Find where the given text appears and provide that cell's center as (x, y) coordinate. 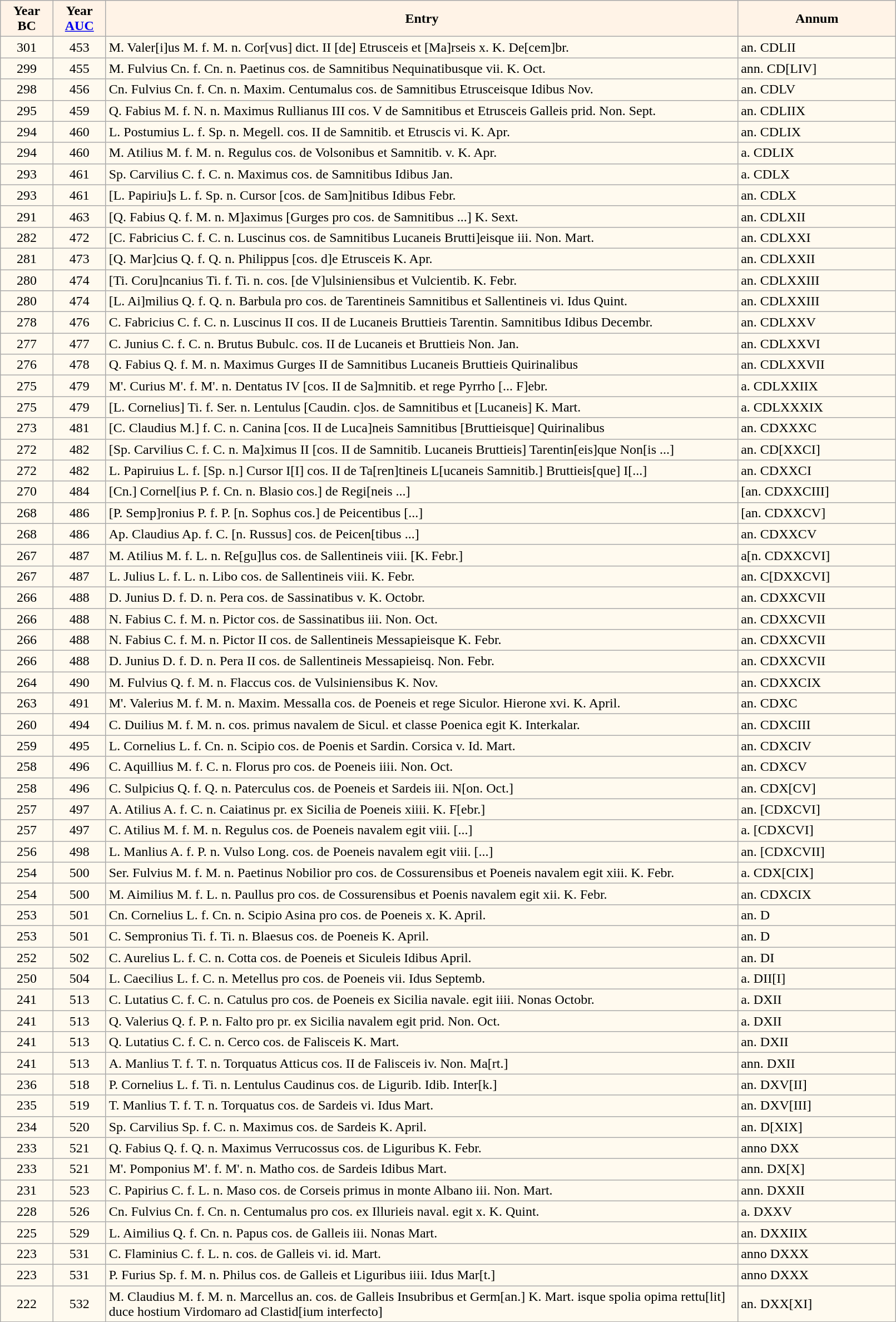
a. CDLX (817, 174)
277 (27, 344)
YearBC (27, 19)
472 (79, 237)
260 (27, 725)
an. [CDXCVII] (817, 851)
C. Lutatius C. f. C. n. Catulus pro cos. de Poeneis ex Sicilia navale. egit iiii. Nonas Octobr. (422, 1000)
a. CDLIX (817, 153)
an. CDXXXC (817, 428)
C. Junius C. f. C. n. Brutus Bubulc. cos. II de Lucaneis et Bruttieis Non. Jan. (422, 344)
a[n. CDXXCVI] (817, 555)
473 (79, 259)
301 (27, 47)
236 (27, 1085)
478 (79, 365)
519 (79, 1106)
259 (27, 746)
Sp. Carvilius Sp. f. C. n. Maximus cos. de Sardeis K. April. (422, 1127)
M. Atilius M. f. L. n. Re[gu]lus cos. de Sallentineis viii. [K. Febr.] (422, 555)
P. Cornelius L. f. Ti. n. Lentulus Caudinus cos. de Ligurib. Idib. Inter[k.] (422, 1085)
A. Atilius A. f. C. n. Caiatinus pr. ex Sicilia de Poeneis xiiii. K. F[ebr.] (422, 809)
an. CDX[CV] (817, 788)
Q. Lutatius C. f. C. n. Cerco cos. de Falisceis K. Mart. (422, 1042)
a. DXXV (817, 1211)
L. Postumius L. f. Sp. n. Megell. cos. II de Samnitib. et Etruscis vi. K. Apr. (422, 132)
an. DXX[XI] (817, 1304)
228 (27, 1211)
529 (79, 1232)
498 (79, 851)
an. DXV[III] (817, 1106)
Cn. Fulvius Cn. f. Cn. n. Maxim. Centumalus cos. de Samnitibus Etrusceisque Idibus Nov. (422, 90)
an. DI (817, 957)
an. CDLV (817, 90)
463 (79, 216)
298 (27, 90)
a. CDX[CIX] (817, 873)
an. DXII (817, 1042)
ann. DXII (817, 1063)
256 (27, 851)
[P. Semp]ronius P. f. P. [n. Sophus cos.] de Peicentibus [...] (422, 513)
491 (79, 704)
M. Fulvius Q. f. M. n. Flaccus cos. de Vulsiniensibus K. Nov. (422, 682)
T. Manlius T. f. T. n. Torquatus cos. de Sardeis vi. Idus Mart. (422, 1106)
a. CDLXXIIX (817, 386)
an. CDXCIII (817, 725)
a. DII[I] (817, 979)
264 (27, 682)
263 (27, 704)
476 (79, 323)
an. D[XIX] (817, 1127)
an. CDLXXII (817, 259)
[Ti. Coru]ncanius Ti. f. Ti. n. cos. [de V]ulsiniensibus et Vulcientib. K. Febr. (422, 280)
[an. CDXXCIII] (817, 492)
an. C[DXXCVI] (817, 576)
a. CDLXXXIX (817, 407)
252 (27, 957)
250 (27, 979)
234 (27, 1127)
M'. Pomponius M'. f. M'. n. Matho cos. de Sardeis Idibus Mart. (422, 1169)
Q. Fabius Q. f. Q. n. Maximus Verrucossus cos. de Liguribus K. Febr. (422, 1148)
[Q. Mar]cius Q. f. Q. n. Philippus [cos. d]e Etrusceis K. Apr. (422, 259)
an. CDLX (817, 195)
C. Sempronius Ti. f. Ti. n. Blaesus cos. de Poeneis K. April. (422, 936)
ann. CD[LIV] (817, 68)
477 (79, 344)
494 (79, 725)
an. CDXC (817, 704)
[L. Papiriu]s L. f. Sp. n. Cursor [cos. de Sam]nitibus Idibus Febr. (422, 195)
526 (79, 1211)
ann. DX[X] (817, 1169)
459 (79, 111)
481 (79, 428)
L. Caecilius L. f. C. n. Metellus pro cos. de Poeneis vii. Idus Septemb. (422, 979)
an. CDXXCIX (817, 682)
C. Sulpicius Q. f. Q. n. Paterculus cos. de Poeneis et Sardeis iii. N[on. Oct.] (422, 788)
A. Manlius T. f. T. n. Torquatus Atticus cos. II de Falisceis iv. Non. Ma[rt.] (422, 1063)
M. Valer[i]us M. f. M. n. Cor[vus] dict. II [de] Etrusceis et [Ma]rseis x. K. De[cem]br. (422, 47)
222 (27, 1304)
231 (27, 1190)
523 (79, 1190)
[Sp. Carvilius C. f. C. n. Ma]ximus II [cos. II de Samnitib. Lucaneis Bruttieis] Tarentin[eis]que Non[is ...] (422, 449)
an. CDXCIX (817, 894)
484 (79, 492)
Cn. Cornelius L. f. Cn. n. Scipio Asina pro cos. de Poeneis x. K. April. (422, 915)
Q. Valerius Q. f. P. n. Falto pro pr. ex Sicilia navalem egit prid. Non. Oct. (422, 1021)
Entry (422, 19)
an. CDXCV (817, 767)
an. CDLIX (817, 132)
532 (79, 1304)
520 (79, 1127)
an. DXXIIX (817, 1232)
an. CDLXXVII (817, 365)
295 (27, 111)
299 (27, 68)
an. DXV[II] (817, 1085)
Ap. Claudius Ap. f. C. [n. Russus] cos. de Peicen[tibus ...] (422, 534)
an. CDLXXI (817, 237)
L. Papiruius L. f. [Sp. n.] Cursor I[I] cos. II de Ta[ren]tineis L[ucaneis Samnitib.] Bruttieis[que] I[...] (422, 471)
C. Fabricius C. f. C. n. Luscinus II cos. II de Lucaneis Bruttieis Tarentin. Samnitibus Idibus Decembr. (422, 323)
Q. Fabius Q. f. M. n. Maximus Gurges II de Samnitibus Lucaneis Bruttieis Quirinalibus (422, 365)
D. Junius D. f. D. n. Pera II cos. de Sallentineis Messapieisq. Non. Febr. (422, 661)
[Q. Fabius Q. f. M. n. M]aximus [Gurges pro cos. de Samnitibus ...] K. Sext. (422, 216)
[C. Fabricius C. f. C. n. Luscinus cos. de Samnitibus Lucaneis Brutti]eisque iii. Non. Mart. (422, 237)
504 (79, 979)
235 (27, 1106)
Ser. Fulvius M. f. M. n. Paetinus Nobilior pro cos. de Cossurensibus et Poeneis navalem egit xiii. K. Febr. (422, 873)
P. Furius Sp. f. M. n. Philus cos. de Galleis et Liguribus iiii. Idus Mar[t.] (422, 1275)
225 (27, 1232)
502 (79, 957)
L. Manlius A. f. P. n. Vulso Long. cos. de Poeneis navalem egit viii. [...] (422, 851)
281 (27, 259)
282 (27, 237)
[C. Claudius M.] f. C. n. Canina [cos. II de Luca]neis Samnitibus [Bruttieisque] Quirinalibus (422, 428)
L. Julius L. f. L. n. Libo cos. de Sallentineis viii. K. Febr. (422, 576)
N. Fabius C. f. M. n. Pictor II cos. de Sallentineis Messapieisque K. Febr. (422, 640)
278 (27, 323)
M'. Valerius M. f. M. n. Maxim. Messalla cos. de Poeneis et rege Siculor. Hierone xvi. K. April. (422, 704)
M. Aimilius M. f. L. n. Paullus pro cos. de Cossurensibus et Poenis navalem egit xii. K. Febr. (422, 894)
L. Cornelius L. f. Cn. n. Scipio cos. de Poenis et Sardin. Corsica v. Id. Mart. (422, 746)
an. CDXXCI (817, 471)
an. CDLIIX (817, 111)
an. [CDXCVI] (817, 809)
276 (27, 365)
456 (79, 90)
[an. CDXXCV] (817, 513)
518 (79, 1085)
ann. DXXII (817, 1190)
273 (27, 428)
an. CD[XXCI] (817, 449)
M. Fulvius Cn. f. Cn. n. Paetinus cos. de Samnitibus Nequinatibusque vii. K. Oct. (422, 68)
D. Junius D. f. D. n. Pera cos. de Sassinatibus v. K. Octobr. (422, 597)
Sp. Carvilius C. f. C. n. Maximus cos. de Samnitibus Idibus Jan. (422, 174)
270 (27, 492)
M. Atilius M. f. M. n. Regulus cos. de Volsonibus et Samnitib. v. K. Apr. (422, 153)
an. CDLXXV (817, 323)
Cn. Fulvius Cn. f. Cn. n. Centumalus pro cos. ex Illurieis naval. egit x. K. Quint. (422, 1211)
an. CDXXCV (817, 534)
490 (79, 682)
an. CDLII (817, 47)
an. CDLXII (817, 216)
453 (79, 47)
C. Duilius M. f. M. n. cos. primus navalem de Sicul. et classe Poenica egit K. Interkalar. (422, 725)
291 (27, 216)
C. Aquillius M. f. C. n. Florus pro cos. de Poeneis iiii. Non. Oct. (422, 767)
C. Flaminius C. f. L. n. cos. de Galleis vi. id. Mart. (422, 1254)
YearAUC (79, 19)
Annum (817, 19)
C. Papirius C. f. L. n. Maso cos. de Corseis primus in monte Albano iii. Non. Mart. (422, 1190)
[L. Ai]milius Q. f. Q. n. Barbula pro cos. de Tarentineis Samnitibus et Sallentineis vi. Idus Quint. (422, 301)
M'. Curius M'. f. M'. n. Dentatus IV [cos. II de Sa]mnitib. et rege Pyrrho [... F]ebr. (422, 386)
[L. Cornelius] Ti. f. Ser. n. Lentulus [Caudin. c]os. de Samnitibus et [Lucaneis] K. Mart. (422, 407)
a. [CDXCVI] (817, 830)
[Cn.] Cornel[ius P. f. Cn. n. Blasio cos.] de Regi[neis ...] (422, 492)
495 (79, 746)
455 (79, 68)
C. Atilius M. f. M. n. Regulus cos. de Poeneis navalem egit viii. [...] (422, 830)
an. CDXCIV (817, 746)
C. Aurelius L. f. C. n. Cotta cos. de Poeneis et Siculeis Idibus April. (422, 957)
L. Aimilius Q. f. Cn. n. Papus cos. de Galleis iii. Nonas Mart. (422, 1232)
anno DXX (817, 1148)
Q. Fabius M. f. N. n. Maximus Rullianus III cos. V de Samnitibus et Etrusceis Galleis prid. Non. Sept. (422, 111)
N. Fabius C. f. M. n. Pictor cos. de Sassinatibus iii. Non. Oct. (422, 619)
an. CDLXXVI (817, 344)
